Find where the given text appears and provide that cell's center as (x, y) coordinate. 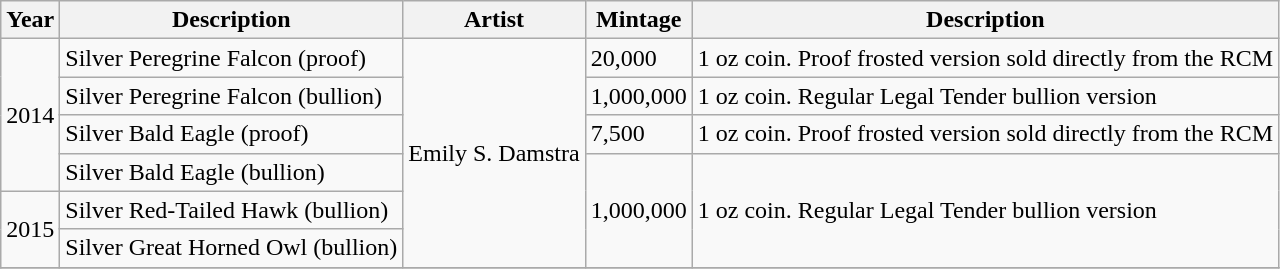
Silver Great Horned Owl (bullion) (232, 248)
Silver Peregrine Falcon (proof) (232, 58)
Year (30, 20)
Artist (494, 20)
Silver Red-Tailed Hawk (bullion) (232, 210)
7,500 (638, 134)
Silver Bald Eagle (proof) (232, 134)
20,000 (638, 58)
Emily S. Damstra (494, 153)
Silver Bald Eagle (bullion) (232, 172)
Silver Peregrine Falcon (bullion) (232, 96)
Mintage (638, 20)
2014 (30, 115)
2015 (30, 229)
